Identify which cell holds the provided text, then report its (X, Y) central coordinate. 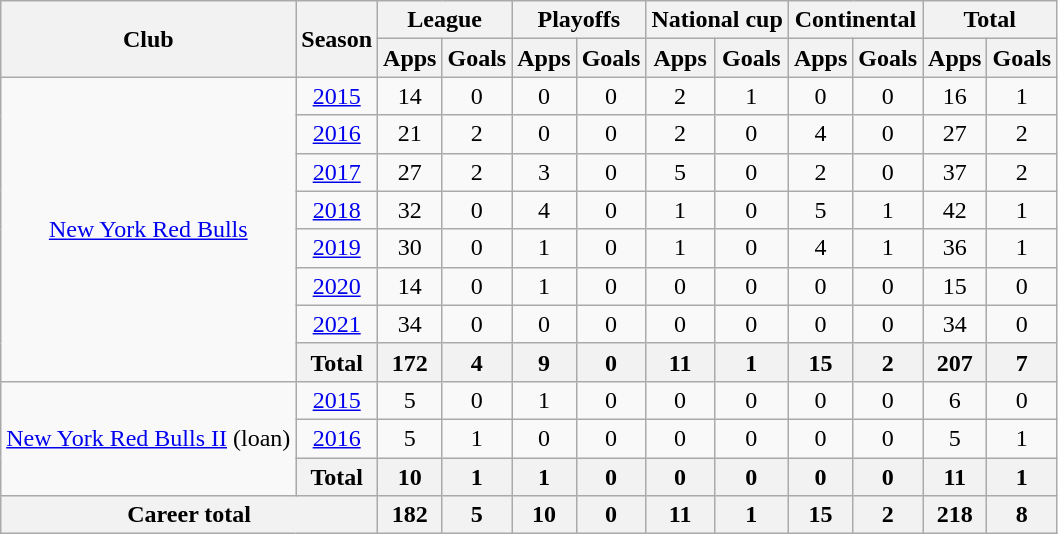
32 (410, 210)
Continental (855, 20)
37 (955, 172)
Playoffs (579, 20)
Season (337, 39)
2020 (337, 286)
2021 (337, 324)
30 (410, 248)
42 (955, 210)
9 (544, 362)
3 (544, 172)
7 (1022, 362)
Club (148, 39)
207 (955, 362)
182 (410, 515)
National cup (717, 20)
16 (955, 96)
League (445, 20)
New York Red Bulls II (loan) (148, 438)
218 (955, 515)
2017 (337, 172)
172 (410, 362)
36 (955, 248)
Career total (190, 515)
2019 (337, 248)
8 (1022, 515)
6 (955, 400)
2018 (337, 210)
21 (410, 134)
New York Red Bulls (148, 229)
